From the cell containing the given text, extract its center point as [x, y] coordinate. 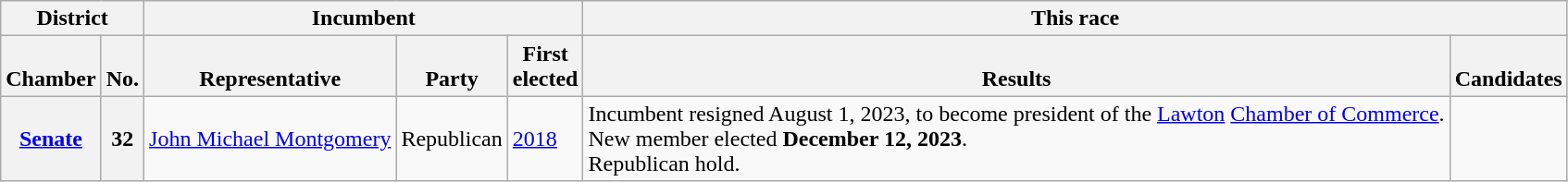
32 [122, 139]
Incumbent [364, 18]
Results [1016, 67]
Candidates [1509, 67]
Republican [452, 139]
2018 [545, 139]
Senate [51, 139]
John Michael Montgomery [270, 139]
Representative [270, 67]
No. [122, 67]
Firstelected [545, 67]
Chamber [51, 67]
Party [452, 67]
District [72, 18]
Incumbent resigned August 1, 2023, to become president of the Lawton Chamber of Commerce.New member elected December 12, 2023.Republican hold. [1016, 139]
This race [1076, 18]
